Identify which cell holds the provided text, then report its (X, Y) central coordinate. 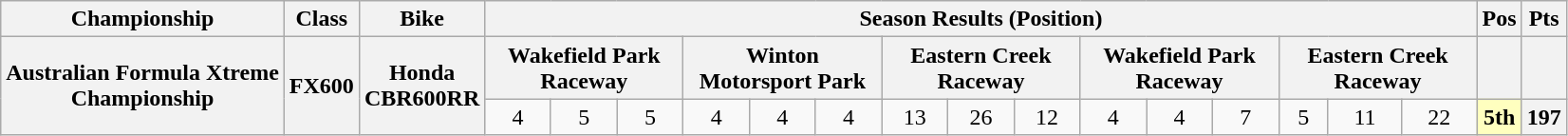
Pos (1500, 19)
197 (1543, 117)
22 (1439, 117)
Winton Motorsport Park (782, 68)
12 (1047, 117)
Bike (421, 19)
26 (981, 117)
Pts (1543, 19)
Honda CBR600RR (421, 86)
7 (1245, 117)
11 (1365, 117)
13 (915, 117)
Season Results (Position) (981, 19)
Class (321, 19)
Championship (142, 19)
Australian Formula Xtreme Championship (142, 86)
FX600 (321, 86)
5th (1500, 117)
